For the text-containing cell, return its midpoint in [X, Y] coordinate format. 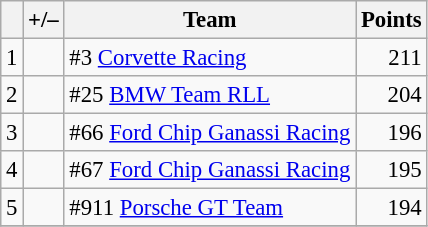
2 [12, 95]
4 [12, 170]
+/– [44, 20]
#3 Corvette Racing [210, 58]
3 [12, 133]
195 [392, 170]
196 [392, 133]
#66 Ford Chip Ganassi Racing [210, 133]
#67 Ford Chip Ganassi Racing [210, 170]
#25 BMW Team RLL [210, 95]
5 [12, 208]
Team [210, 20]
Points [392, 20]
211 [392, 58]
204 [392, 95]
194 [392, 208]
#911 Porsche GT Team [210, 208]
1 [12, 58]
